Identify which cell holds the provided text, then report its (x, y) central coordinate. 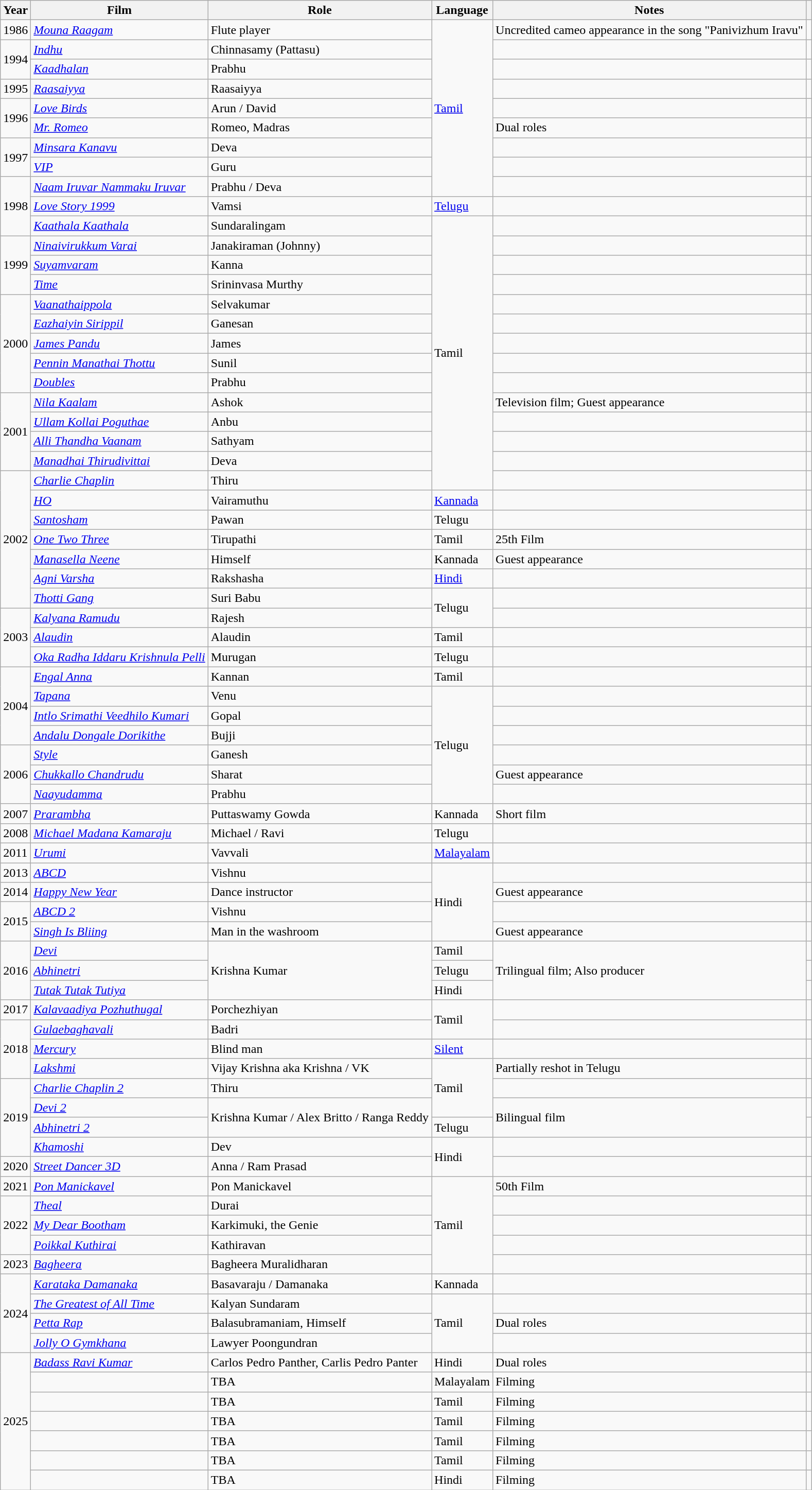
Suri Babu (320, 598)
One Two Three (119, 539)
2008 (15, 833)
Theal (119, 1206)
Venu (320, 696)
Time (119, 285)
Trilingual film; Also producer (649, 971)
Mouna Raagam (119, 30)
ABCD (119, 873)
James Pandu (119, 343)
Kalavaadiya Pozhuthugal (119, 1010)
Selvakumar (320, 304)
Romeo, Madras (320, 128)
Poikkal Kuthirai (119, 1245)
Singh Is Bliing (119, 931)
Partially reshot in Telugu (649, 1068)
2020 (15, 1166)
Vijay Krishna aka Krishna / VK (320, 1068)
Kanna (320, 265)
2024 (15, 1313)
Bujji (320, 735)
2015 (15, 922)
Himself (320, 559)
1999 (15, 265)
Ninaivirukkum Varai (119, 246)
Gulaebaghavali (119, 1029)
Jolly O Gymkhana (119, 1343)
Suyamvaram (119, 265)
Minsara Kanavu (119, 147)
1996 (15, 118)
2022 (15, 1225)
Nila Kaalam (119, 402)
Arun / David (320, 108)
Street Dancer 3D (119, 1166)
25th Film (649, 539)
Bagheera (119, 1264)
Indhu (119, 49)
Vavvali (320, 853)
Tutak Tutak Tutiya (119, 990)
Love Birds (119, 108)
2011 (15, 853)
Film (119, 10)
Devi 2 (119, 1107)
Style (119, 755)
Kannan (320, 677)
2017 (15, 1010)
Charlie Chaplin (119, 480)
Mr. Romeo (119, 128)
2018 (15, 1049)
2000 (15, 343)
Prabhu / Deva (320, 186)
Dev (320, 1147)
Ganesh (320, 755)
Petta Rap (119, 1323)
Badass Ravi Kumar (119, 1362)
Guru (320, 167)
2023 (15, 1264)
2006 (15, 774)
Year (15, 10)
Balasubramaniam, Himself (320, 1323)
Pennin Manathai Thottu (119, 363)
2019 (15, 1117)
2016 (15, 971)
Sharat (320, 774)
Rajesh (320, 618)
Michael Madana Kamaraju (119, 833)
Ganesan (320, 324)
Lawyer Poongundran (320, 1343)
Vamsi (320, 206)
Dance instructor (320, 892)
1994 (15, 59)
Doubles (119, 383)
Television film; Guest appearance (649, 402)
Karataka Damanaka (119, 1284)
Mercury (119, 1049)
2004 (15, 706)
Agni Varsha (119, 579)
James (320, 343)
Chinnasamy (Pattasu) (320, 49)
The Greatest of All Time (119, 1304)
Tapana (119, 696)
1995 (15, 89)
2013 (15, 873)
Love Story 1999 (119, 206)
Kalyana Ramudu (119, 618)
Ullam Kollai Poguthae (119, 422)
Sundaralingam (320, 226)
Engal Anna (119, 677)
Silent (462, 1049)
Gopal (320, 716)
Language (462, 10)
Prarambha (119, 813)
Kalyan Sundaram (320, 1304)
Bagheera Muralidharan (320, 1264)
Anna / Ram Prasad (320, 1166)
Rakshasha (320, 579)
2007 (15, 813)
Lakshmi (119, 1068)
2021 (15, 1186)
Vairamuthu (320, 500)
Kaathala Kaathala (119, 226)
Eazhaiyin Sirippil (119, 324)
VIP (119, 167)
1986 (15, 30)
Tirupathi (320, 539)
Badri (320, 1029)
Blind man (320, 1049)
Srininvasa Murthy (320, 285)
Anbu (320, 422)
Role (320, 10)
Intlo Srimathi Veedhilo Kumari (119, 716)
2014 (15, 892)
Abhinetri 2 (119, 1127)
Krishna Kumar (320, 971)
Abhinetri (119, 971)
2001 (15, 431)
Sunil (320, 363)
Basavaraju / Damanaka (320, 1284)
Pawan (320, 519)
Carlos Pedro Panther, Carlis Pedro Panter (320, 1362)
1997 (15, 157)
2003 (15, 637)
Durai (320, 1206)
Urumi (119, 853)
Alli Thandha Vaanam (119, 441)
Manasella Neene (119, 559)
Santosham (119, 519)
Notes (649, 10)
Murugan (320, 657)
Andalu Dongale Dorikithe (119, 735)
HO (119, 500)
Porchezhiyan (320, 1010)
Vaanathaippola (119, 304)
Ashok (320, 402)
Janakiraman (Johnny) (320, 246)
Devi (119, 951)
Michael / Ravi (320, 833)
Charlie Chaplin 2 (119, 1088)
1998 (15, 206)
Flute player (320, 30)
Kathiravan (320, 1245)
Manadhai Thirudivittai (119, 461)
Thotti Gang (119, 598)
Krishna Kumar / Alex Britto / Ranga Reddy (320, 1117)
50th Film (649, 1186)
My Dear Bootham (119, 1225)
Chukkallo Chandrudu (119, 774)
Sathyam (320, 441)
Happy New Year (119, 892)
Naayudamma (119, 794)
2025 (15, 1421)
Short film (649, 813)
Puttaswamy Gowda (320, 813)
Bilingual film (649, 1117)
ABCD 2 (119, 912)
Uncredited cameo appearance in the song "Panivizhum Iravu" (649, 30)
Naam Iruvar Nammaku Iruvar (119, 186)
Man in the washroom (320, 931)
Karkimuki, the Genie (320, 1225)
Oka Radha Iddaru Krishnula Pelli (119, 657)
2002 (15, 539)
Kaadhalan (119, 69)
Khamoshi (119, 1147)
